Capture the cell that displays the provided text and extract its (X, Y) central coordinate. 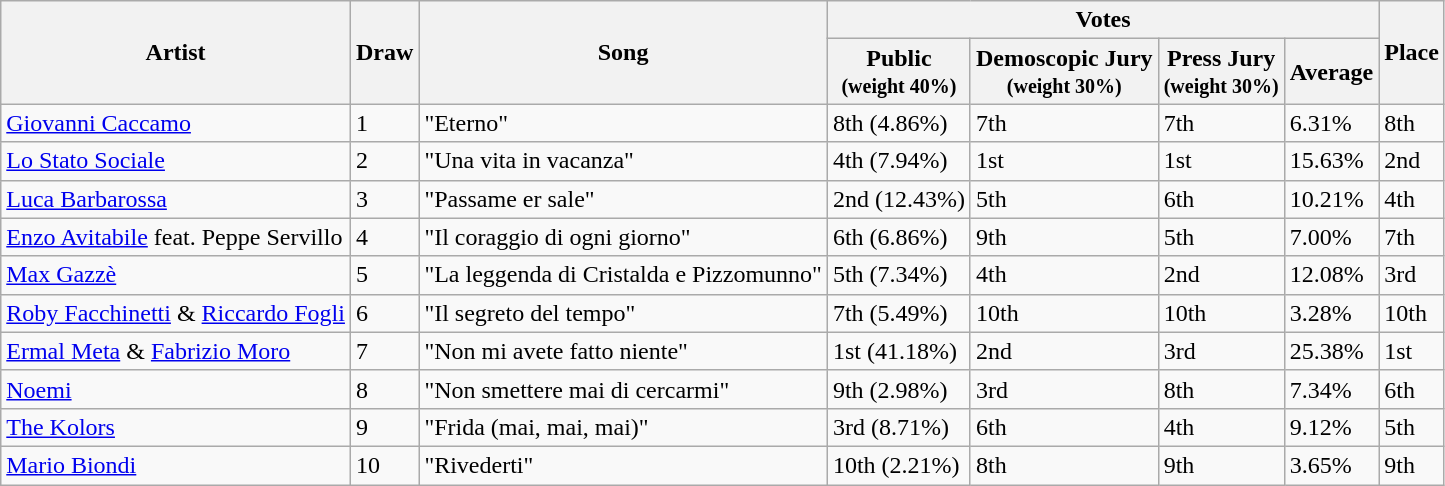
Noemi (176, 389)
"Frida (mai, mai, mai)" (624, 427)
Luca Barbarossa (176, 199)
Song (624, 52)
Average (1332, 72)
"Passame er sale" (624, 199)
2nd (12.43%) (898, 199)
Lo Stato Sociale (176, 161)
5th (7.34%) (898, 275)
7.00% (1332, 237)
4 (384, 237)
The Kolors (176, 427)
"La leggenda di Cristalda e Pizzomunno" (624, 275)
Giovanni Caccamo (176, 123)
7th (5.49%) (898, 313)
25.38% (1332, 351)
Press Jury(weight 30%) (1221, 72)
Draw (384, 52)
7 (384, 351)
9.12% (1332, 427)
Public(weight 40%) (898, 72)
Votes (1102, 20)
6 (384, 313)
4th (7.94%) (898, 161)
"Non mi avete fatto niente" (624, 351)
6.31% (1332, 123)
Artist (176, 52)
"Rivederti" (624, 465)
8 (384, 389)
Place (1412, 52)
12.08% (1332, 275)
"Il segreto del tempo" (624, 313)
15.63% (1332, 161)
Demoscopic Jury(weight 30%) (1064, 72)
Max Gazzè (176, 275)
9th (2.98%) (898, 389)
8th (4.86%) (898, 123)
5 (384, 275)
3.65% (1332, 465)
3.28% (1332, 313)
"Eterno" (624, 123)
2 (384, 161)
6th (6.86%) (898, 237)
3 (384, 199)
"Una vita in vacanza" (624, 161)
9 (384, 427)
Enzo Avitabile feat. Peppe Servillo (176, 237)
3rd (8.71%) (898, 427)
7.34% (1332, 389)
10.21% (1332, 199)
1st (41.18%) (898, 351)
Roby Facchinetti & Riccardo Fogli (176, 313)
"Il coraggio di ogni giorno" (624, 237)
Mario Biondi (176, 465)
"Non smettere mai di cercarmi" (624, 389)
1 (384, 123)
Ermal Meta & Fabrizio Moro (176, 351)
10th (2.21%) (898, 465)
10 (384, 465)
